Extract the [x, y] coordinate from the center of the cell holding the provided text.  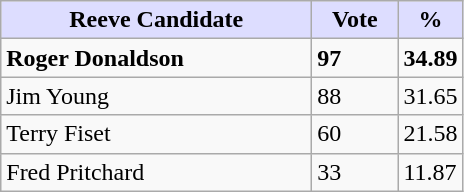
% [430, 20]
Vote [355, 20]
34.89 [430, 58]
Fred Pritchard [156, 172]
Reeve Candidate [156, 20]
97 [355, 58]
88 [355, 96]
60 [355, 134]
Jim Young [156, 96]
11.87 [430, 172]
Roger Donaldson [156, 58]
21.58 [430, 134]
Terry Fiset [156, 134]
31.65 [430, 96]
33 [355, 172]
